Determine the [X, Y] coordinate at the center of the cell enclosing the given text.  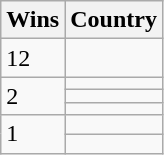
2 [33, 96]
1 [33, 134]
Wins [33, 20]
Country [114, 20]
12 [33, 58]
